Determine the (X, Y) coordinate at the center of the cell enclosing the given text.  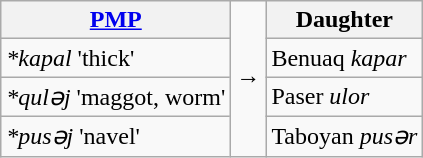
→ (248, 78)
Paser ulor (344, 97)
Daughter (344, 20)
PMP (116, 20)
*quləj 'maggot, worm' (116, 97)
*kapal 'thick' (116, 58)
Taboyan pusər (344, 136)
Benuaq kapar (344, 58)
*pusəj 'navel' (116, 136)
